Pinpoint the cell where the given text exists, returning its (x, y) midpoint coordinate. 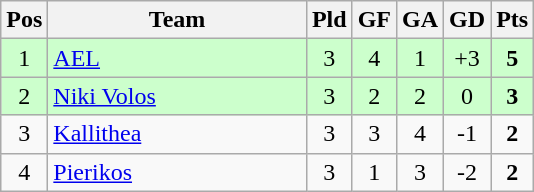
Pts (512, 20)
GF (374, 20)
+3 (468, 58)
-2 (468, 172)
Team (178, 20)
Pos (24, 20)
GA (420, 20)
AEL (178, 58)
GD (468, 20)
0 (468, 96)
5 (512, 58)
Niki Volos (178, 96)
Pierikos (178, 172)
Pld (329, 20)
-1 (468, 134)
Kallithea (178, 134)
